Search for the cell housing the specified text and yield its (X, Y) center coordinate. 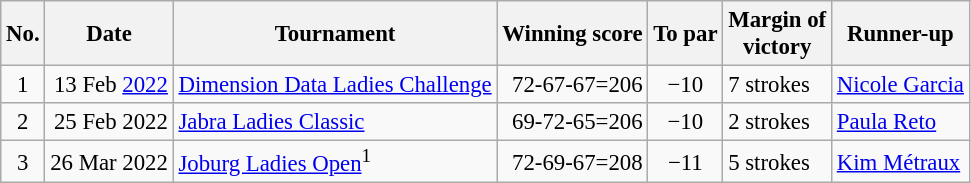
Nicole Garcia (901, 85)
5 strokes (778, 162)
Date (109, 34)
To par (686, 34)
69-72-65=206 (572, 122)
2 strokes (778, 122)
Paula Reto (901, 122)
Kim Métraux (901, 162)
13 Feb 2022 (109, 85)
7 strokes (778, 85)
Joburg Ladies Open1 (335, 162)
Dimension Data Ladies Challenge (335, 85)
26 Mar 2022 (109, 162)
2 (23, 122)
Margin ofvictory (778, 34)
25 Feb 2022 (109, 122)
72-69-67=208 (572, 162)
3 (23, 162)
Runner-up (901, 34)
Tournament (335, 34)
−11 (686, 162)
1 (23, 85)
Jabra Ladies Classic (335, 122)
No. (23, 34)
72-67-67=206 (572, 85)
Winning score (572, 34)
